From the cell containing the given text, extract its center point as (X, Y) coordinate. 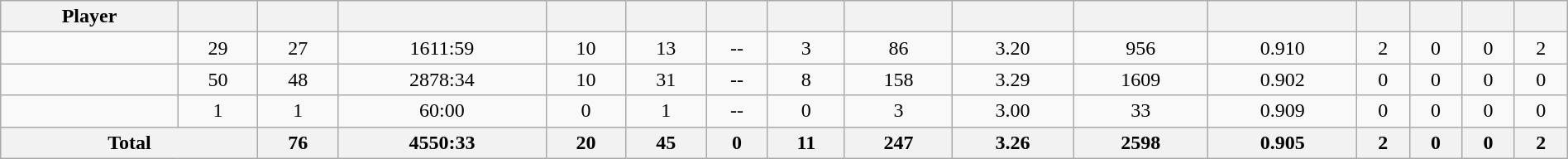
1611:59 (442, 48)
0.910 (1283, 48)
2598 (1141, 142)
13 (667, 48)
956 (1141, 48)
48 (298, 79)
3.29 (1012, 79)
1609 (1141, 79)
2878:34 (442, 79)
0.909 (1283, 111)
33 (1141, 111)
76 (298, 142)
3.00 (1012, 111)
29 (218, 48)
45 (667, 142)
Total (129, 142)
31 (667, 79)
0.905 (1283, 142)
Player (89, 17)
60:00 (442, 111)
11 (806, 142)
86 (898, 48)
3.20 (1012, 48)
3.26 (1012, 142)
158 (898, 79)
8 (806, 79)
247 (898, 142)
0.902 (1283, 79)
50 (218, 79)
27 (298, 48)
4550:33 (442, 142)
20 (586, 142)
